Return the [x, y] coordinate for the center point of the cell that contains the specified text.  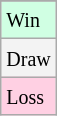
Draw [28, 58]
Win [28, 20]
Loss [28, 96]
